Determine the (X, Y) coordinate at the center of the cell enclosing the given text.  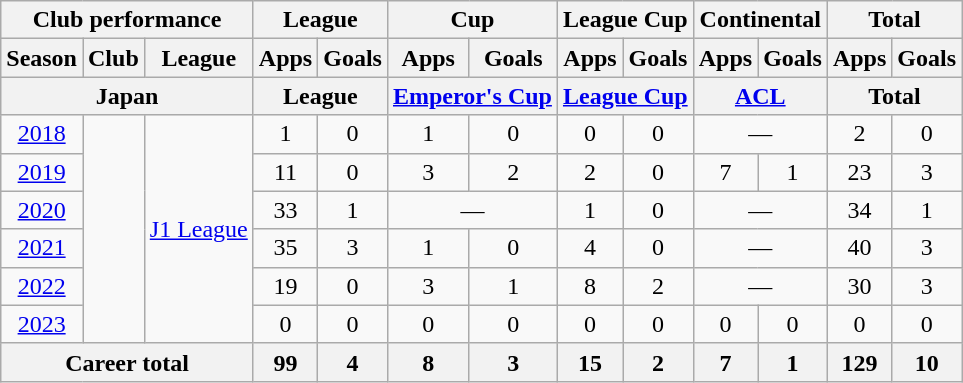
2023 (42, 324)
2019 (42, 172)
15 (590, 362)
34 (859, 210)
J1 League (198, 229)
2022 (42, 286)
2020 (42, 210)
Career total (128, 362)
10 (927, 362)
30 (859, 286)
Emperor's Cup (472, 96)
Club performance (128, 20)
23 (859, 172)
129 (859, 362)
ACL (760, 96)
Japan (128, 96)
Cup (472, 20)
33 (285, 210)
11 (285, 172)
2021 (42, 248)
40 (859, 248)
Club (113, 58)
Season (42, 58)
2018 (42, 134)
19 (285, 286)
99 (285, 362)
35 (285, 248)
Continental (760, 20)
